Scan for the cell matching the given text and deliver its [x, y] coordinate at center. 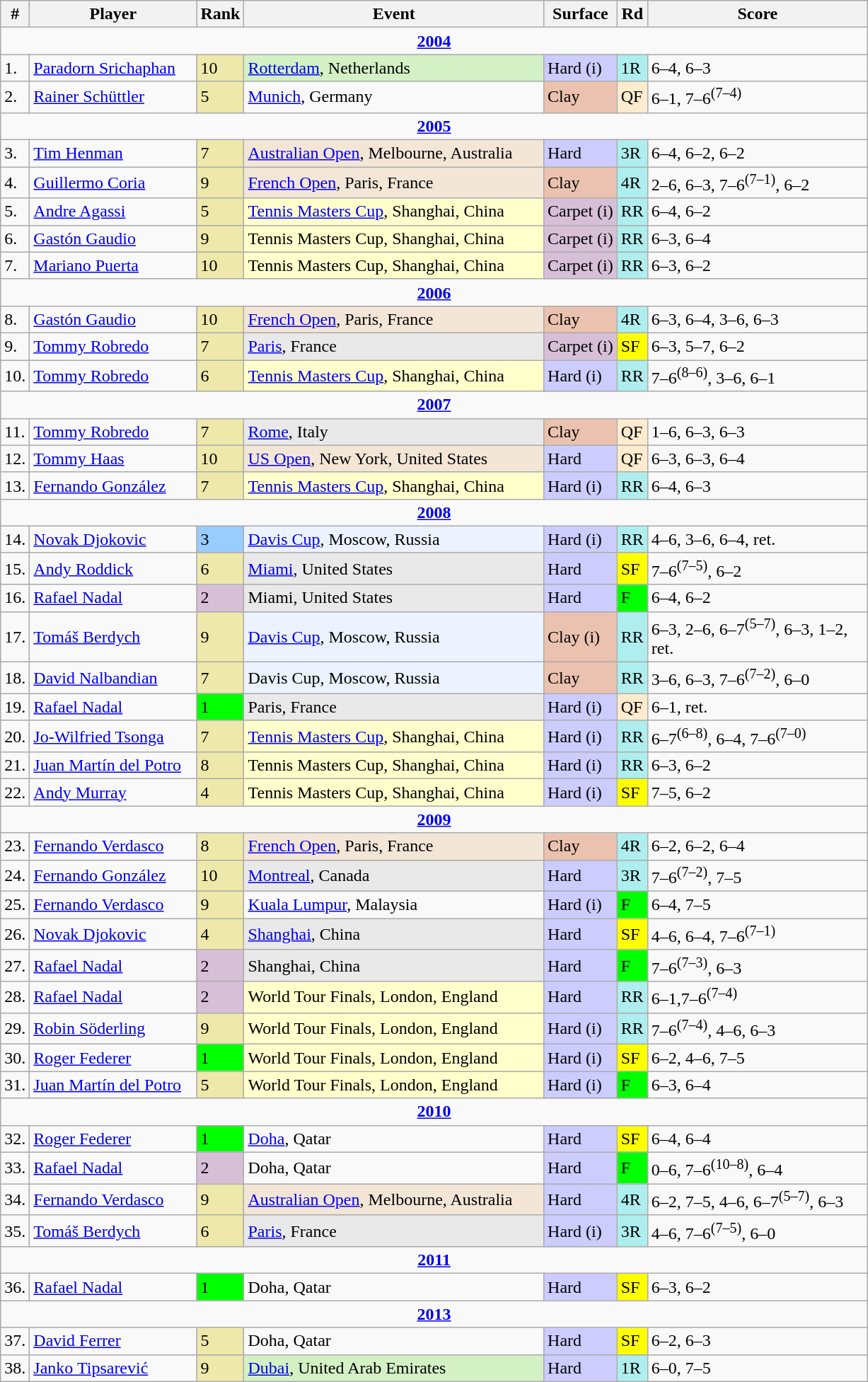
4–6, 7–6(7–5), 6–0 [757, 1231]
Surface [581, 14]
4. [16, 183]
2. [16, 98]
David Ferrer [113, 1341]
28. [16, 998]
Rank [221, 14]
Score [757, 14]
2010 [434, 1112]
Tim Henman [113, 154]
Event [394, 14]
Guillermo Coria [113, 183]
10. [16, 376]
2–6, 6–3, 7–6(7–1), 6–2 [757, 183]
3. [16, 154]
23. [16, 846]
13. [16, 485]
7–5, 6–2 [757, 793]
Rome, Italy [394, 432]
8. [16, 319]
7–6(7–5), 6–2 [757, 569]
Clay (i) [581, 637]
1. [16, 68]
Munich, Germany [394, 98]
Montreal, Canada [394, 876]
Mariano Puerta [113, 265]
14. [16, 539]
27. [16, 965]
2008 [434, 512]
21. [16, 766]
6–3, 6–4, 3–6, 6–3 [757, 319]
31. [16, 1085]
6–4, 6–2, 6–2 [757, 154]
Janko Tipsarević [113, 1368]
2009 [434, 819]
Jo-Wilfried Tsonga [113, 736]
4–6, 6–4, 7–6(7–1) [757, 934]
Rd [632, 14]
37. [16, 1341]
Kuala Lumpur, Malaysia [394, 905]
12. [16, 459]
Rainer Schüttler [113, 98]
19. [16, 707]
6. [16, 238]
Andy Roddick [113, 569]
Robin Söderling [113, 1029]
20. [16, 736]
2011 [434, 1260]
2005 [434, 126]
26. [16, 934]
Rotterdam, Netherlands [394, 68]
17. [16, 637]
6–2, 4–6, 7–5 [757, 1058]
3 [221, 539]
Player [113, 14]
6–4, 6–4 [757, 1139]
5. [16, 212]
4–6, 3–6, 6–4, ret. [757, 539]
0–6, 7–6(10–8), 6–4 [757, 1168]
Tommy Haas [113, 459]
2006 [434, 292]
7–6(7–4), 4–6, 6–3 [757, 1029]
6–2, 6–2, 6–4 [757, 846]
6–3, 2–6, 6–7(5–7), 6–3, 1–2, ret. [757, 637]
11. [16, 432]
24. [16, 876]
2007 [434, 405]
2004 [434, 41]
7–6(8–6), 3–6, 6–1 [757, 376]
Paradorn Srichaphan [113, 68]
29. [16, 1029]
3–6, 6–3, 7–6(7–2), 6–0 [757, 678]
# [16, 14]
2013 [434, 1314]
7–6(7–2), 7–5 [757, 876]
30. [16, 1058]
15. [16, 569]
33. [16, 1168]
36. [16, 1287]
6–2, 7–5, 4–6, 6–7(5–7), 6–3 [757, 1200]
6–2, 6–3 [757, 1341]
1–6, 6–3, 6–3 [757, 432]
6–1,7–6(7–4) [757, 998]
32. [16, 1139]
7–6(7–3), 6–3 [757, 965]
16. [16, 598]
18. [16, 678]
Andy Murray [113, 793]
25. [16, 905]
6–1, 7–6(7–4) [757, 98]
9. [16, 346]
38. [16, 1368]
22. [16, 793]
35. [16, 1231]
Andre Agassi [113, 212]
6–7(6–8), 6–4, 7–6(7–0) [757, 736]
34. [16, 1200]
Dubai, United Arab Emirates [394, 1368]
David Nalbandian [113, 678]
6–1, ret. [757, 707]
US Open, New York, United States [394, 459]
6–3, 6–3, 6–4 [757, 459]
6–0, 7–5 [757, 1368]
6–4, 7–5 [757, 905]
6–3, 5–7, 6–2 [757, 346]
7. [16, 265]
